Extract the [x, y] coordinate from the center of the cell holding the provided text.  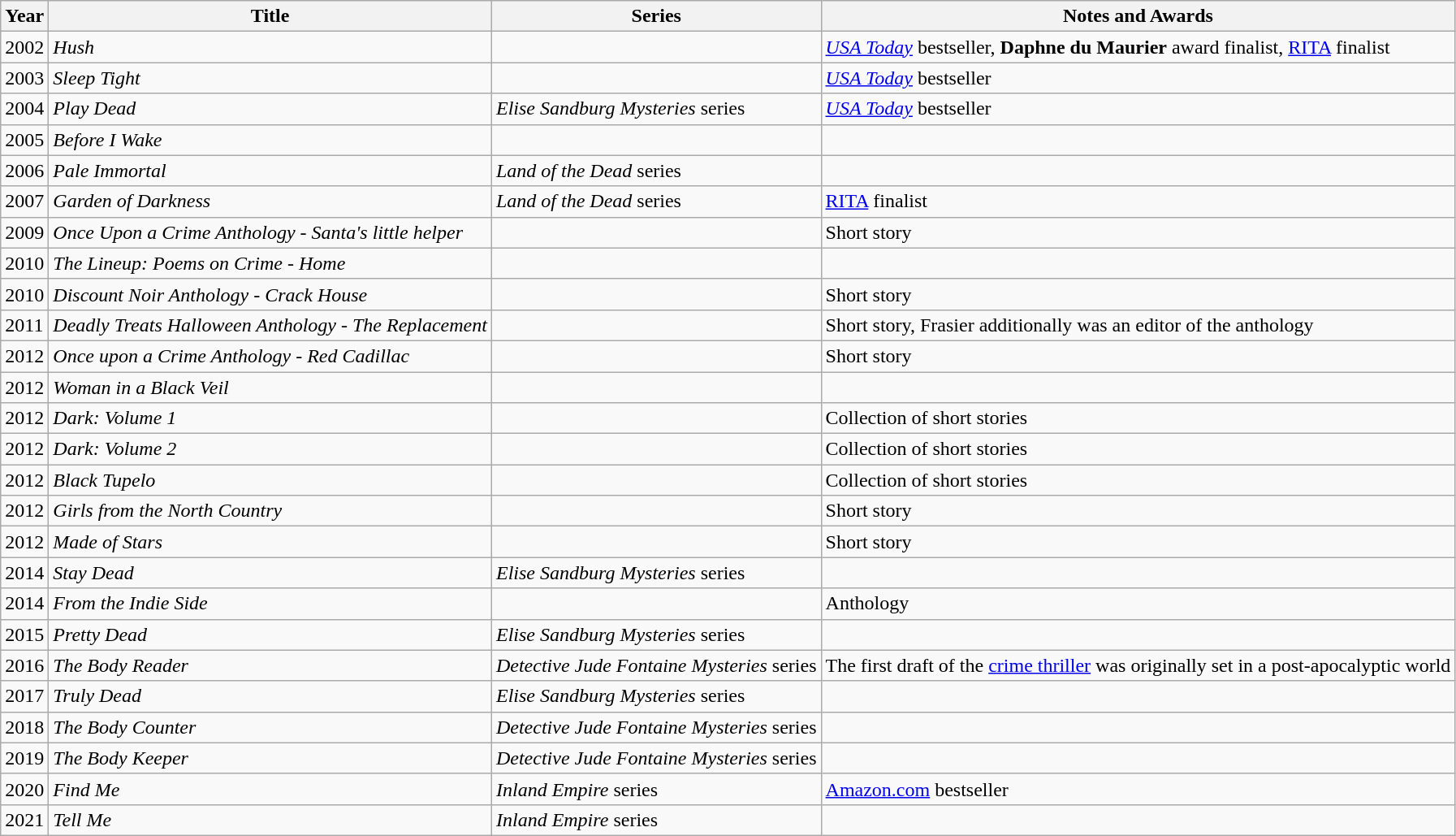
The Body Reader [270, 665]
Deadly Treats Halloween Anthology - The Replacement [270, 325]
Garden of Darkness [270, 201]
Once Upon a Crime Anthology - Santa's little helper [270, 232]
From the Indie Side [270, 604]
2009 [24, 232]
Hush [270, 47]
2018 [24, 727]
USA Today bestseller, Daphne du Maurier award finalist, RITA finalist [1138, 47]
2007 [24, 201]
Short story, Frasier additionally was an editor of the anthology [1138, 325]
Girls from the North Country [270, 511]
Find Me [270, 789]
Series [656, 16]
Once upon a Crime Anthology - Red Cadillac [270, 356]
Play Dead [270, 109]
The Body Keeper [270, 758]
2017 [24, 696]
Dark: Volume 2 [270, 449]
Amazon.com bestseller [1138, 789]
Stay Dead [270, 573]
Sleep Tight [270, 78]
Year [24, 16]
Discount Noir Anthology - Crack House [270, 294]
2005 [24, 140]
2020 [24, 789]
2016 [24, 665]
The first draft of the crime thriller was originally set in a post-apocalyptic world [1138, 665]
2019 [24, 758]
Notes and Awards [1138, 16]
Anthology [1138, 604]
The Lineup: Poems on Crime - Home [270, 263]
Tell Me [270, 820]
2021 [24, 820]
2002 [24, 47]
Black Tupelo [270, 480]
Pretty Dead [270, 635]
Truly Dead [270, 696]
Title [270, 16]
Pale Immortal [270, 171]
2011 [24, 325]
Dark: Volume 1 [270, 418]
RITA finalist [1138, 201]
2015 [24, 635]
2004 [24, 109]
2003 [24, 78]
Made of Stars [270, 542]
Woman in a Black Veil [270, 388]
Before I Wake [270, 140]
The Body Counter [270, 727]
2006 [24, 171]
